Return the (X, Y) coordinate for the center point of the cell that contains the specified text.  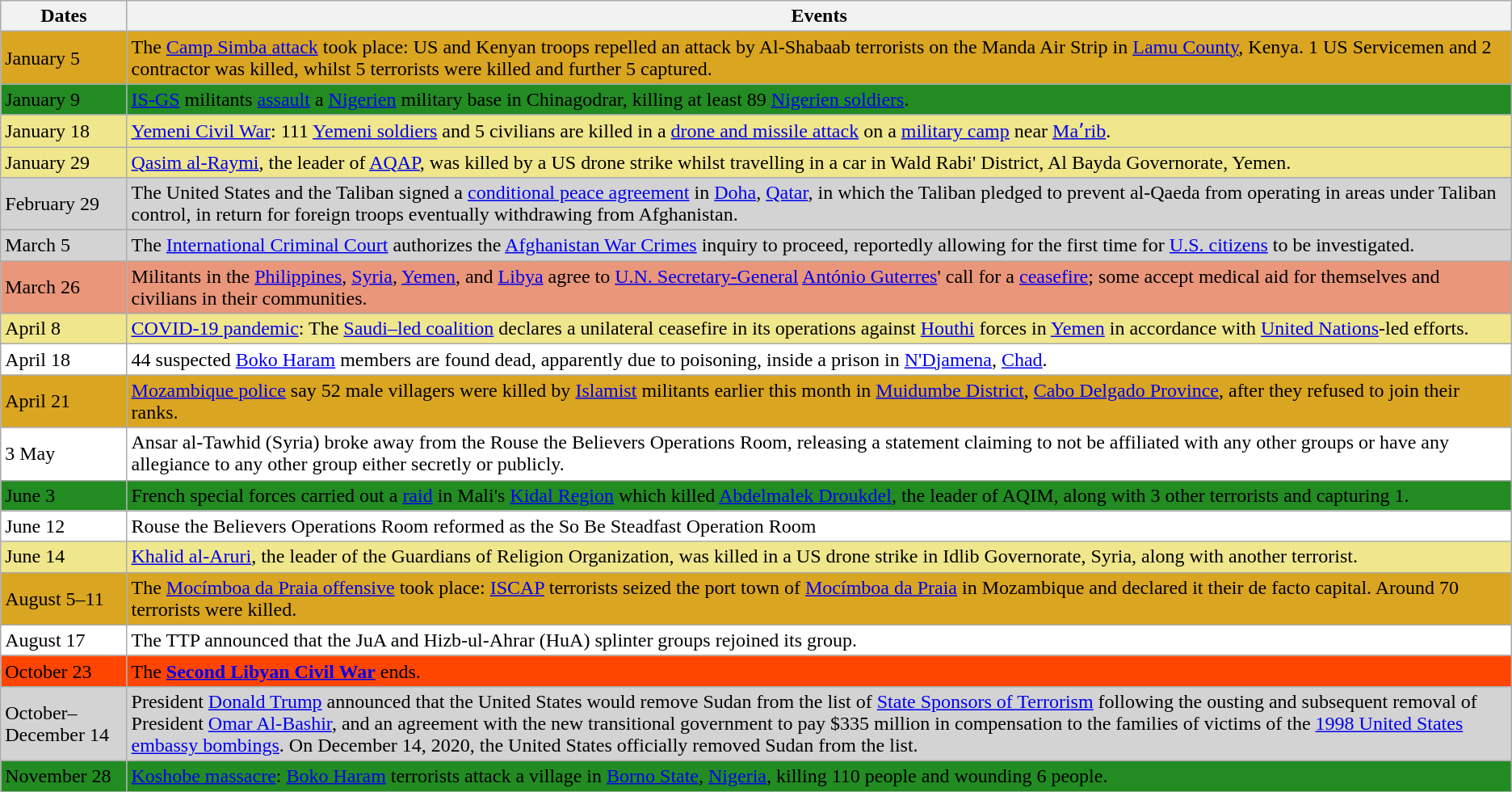
Koshobe massacre: Boko Haram terrorists attack a village in Borno State, Nigeria, killing 110 people and wounding 6 people. (819, 776)
January 5 (64, 58)
January 9 (64, 99)
April 21 (64, 401)
March 5 (64, 246)
February 29 (64, 204)
3 May (64, 454)
44 suspected Boko Haram members are found dead, apparently due to poisoning, inside a prison in N'Djamena, Chad. (819, 360)
April 8 (64, 329)
Events (819, 16)
June 14 (64, 557)
August 17 (64, 640)
Yemeni Civil War: 111 Yemeni soldiers and 5 civilians are killed in a drone and missile attack on a military camp near Maʼrib. (819, 131)
August 5–11 (64, 598)
October–December 14 (64, 723)
October 23 (64, 671)
March 26 (64, 288)
November 28 (64, 776)
June 3 (64, 495)
April 18 (64, 360)
Dates (64, 16)
The Second Libyan Civil War ends. (819, 671)
January 29 (64, 162)
June 12 (64, 526)
Qasim al-Raymi, the leader of AQAP, was killed by a US drone strike whilst travelling in a car in Wald Rabi' District, Al Bayda Governorate, Yemen. (819, 162)
January 18 (64, 131)
The TTP announced that the JuA and Hizb-ul-Ahrar (HuA) splinter groups rejoined its group. (819, 640)
IS-GS militants assault a Nigerien military base in Chinagodrar, killing at least 89 Nigerien soldiers. (819, 99)
Rouse the Believers Operations Room reformed as the So Be Steadfast Operation Room (819, 526)
